Scan for the cell matching the given text and deliver its (x, y) coordinate at center. 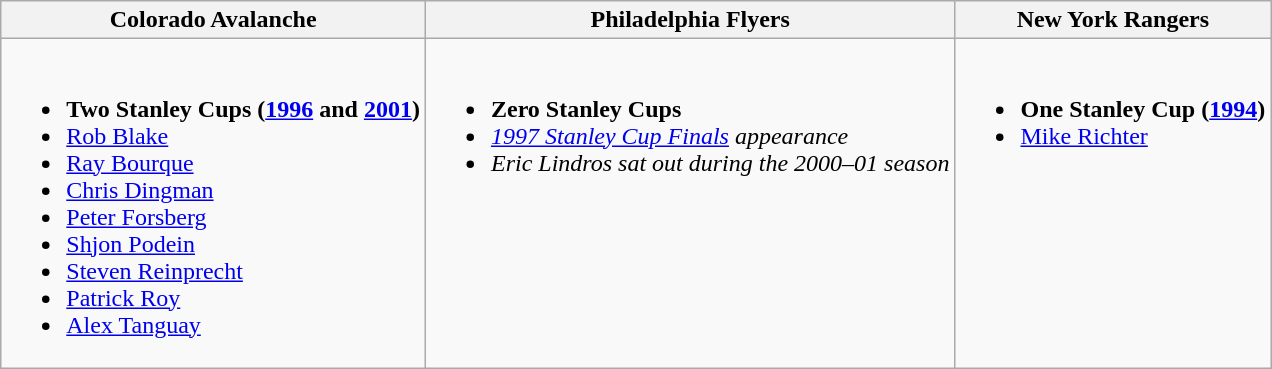
One Stanley Cup (1994)Mike Richter (1113, 204)
Philadelphia Flyers (690, 20)
Zero Stanley Cups1997 Stanley Cup Finals appearanceEric Lindros sat out during the 2000–01 season (690, 204)
Two Stanley Cups (1996 and 2001)Rob BlakeRay BourqueChris DingmanPeter ForsbergShjon PodeinSteven ReinprechtPatrick RoyAlex Tanguay (214, 204)
Colorado Avalanche (214, 20)
New York Rangers (1113, 20)
